Capture the cell that displays the provided text and extract its (x, y) central coordinate. 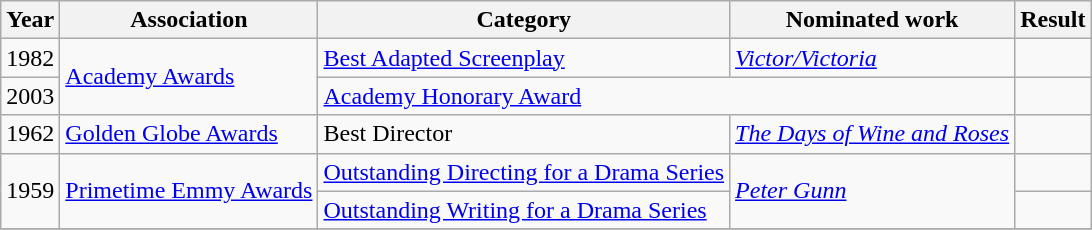
Outstanding Directing for a Drama Series (524, 172)
Victor/Victoria (872, 58)
Academy Honorary Award (666, 96)
Year (30, 20)
Golden Globe Awards (189, 134)
2003 (30, 96)
Association (189, 20)
Nominated work (872, 20)
Outstanding Writing for a Drama Series (524, 210)
Peter Gunn (872, 191)
Academy Awards (189, 77)
Result (1053, 20)
Best Adapted Screenplay (524, 58)
Primetime Emmy Awards (189, 191)
Category (524, 20)
1982 (30, 58)
Best Director (524, 134)
1962 (30, 134)
1959 (30, 191)
The Days of Wine and Roses (872, 134)
